Find where the given text appears and provide that cell's center as (X, Y) coordinate. 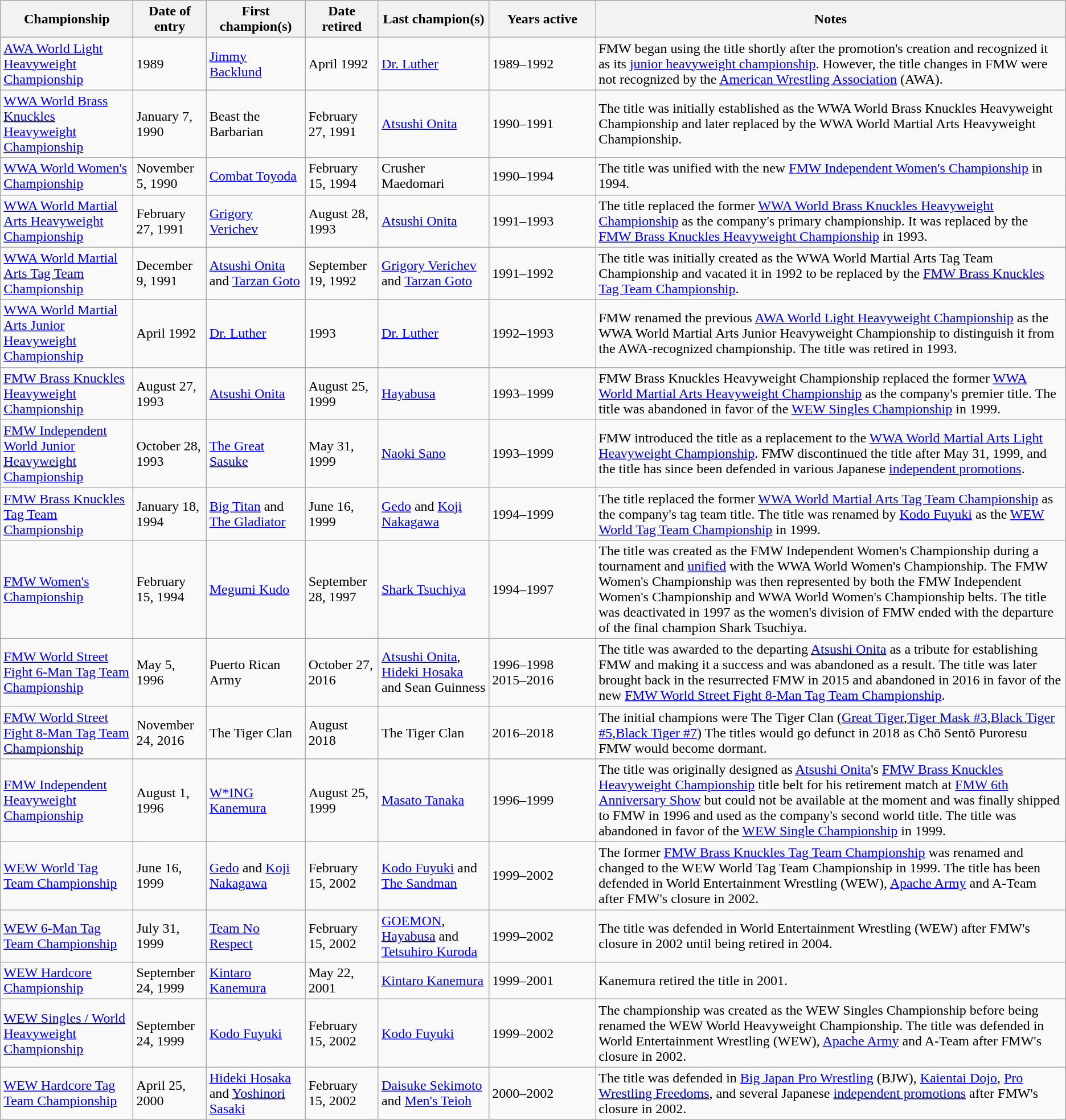
Atsushi Onita, Hideki Hosaka and Sean Guinness (433, 672)
WEW Hardcore Championship (67, 980)
The title was unified with the new FMW Independent Women's Championship in 1994. (831, 177)
1990–1994 (542, 177)
1996–1999 (542, 801)
FMW Women's Championship (67, 589)
October 27, 2016 (342, 672)
Combat Toyoda (256, 177)
WEW Singles / World Heavyweight Championship (67, 1033)
1996–19982015–2016 (542, 672)
November 24, 2016 (170, 732)
1991–1992 (542, 273)
WEW 6-Man Tag Team Championship (67, 936)
Date of entry (170, 19)
Megumi Kudo (256, 589)
April 25, 2000 (170, 1093)
FMW Brass Knuckles Tag Team Championship (67, 514)
FMW World Street Fight 6-Man Tag Team Championship (67, 672)
December 9, 1991 (170, 273)
W*ING Kanemura (256, 801)
First champion(s) (256, 19)
FMW World Street Fight 8-Man Tag Team Championship (67, 732)
The title was defended in World Entertainment Wrestling (WEW) after FMW's closure in 2002 until being retired in 2004. (831, 936)
2016–2018 (542, 732)
FMW Brass Knuckles Heavyweight Championship (67, 393)
Last champion(s) (433, 19)
Puerto Rican Army (256, 672)
1989–1992 (542, 64)
WWA World Martial Arts Junior Heavyweight Championship (67, 334)
August 1, 1996 (170, 801)
January 7, 1990 (170, 124)
1994–1997 (542, 589)
October 28, 1993 (170, 453)
WEW World Tag Team Championship (67, 876)
May 5, 1996 (170, 672)
July 31, 1999 (170, 936)
Grigory Verichev (256, 221)
1991–1993 (542, 221)
September 19, 1992 (342, 273)
September 28, 1997 (342, 589)
WWA World Martial Arts Heavyweight Championship (67, 221)
GOEMON, Hayabusa and Tetsuhiro Kuroda (433, 936)
August 2018 (342, 732)
May 31, 1999 (342, 453)
FMW Independent Heavyweight Championship (67, 801)
WWA World Women's Championship (67, 177)
1999–2001 (542, 980)
The Great Sasuke (256, 453)
Shark Tsuchiya (433, 589)
Date retired (342, 19)
Hayabusa (433, 393)
Masato Tanaka (433, 801)
January 18, 1994 (170, 514)
1992–1993 (542, 334)
Crusher Maedomari (433, 177)
WWA World Martial Arts Tag Team Championship (67, 273)
November 5, 1990 (170, 177)
Championship (67, 19)
1990–1991 (542, 124)
1989 (170, 64)
August 28, 1993 (342, 221)
AWA World Light Heavyweight Championship (67, 64)
Notes (831, 19)
Grigory Verichev and Tarzan Goto (433, 273)
Kodo Fuyuki and The Sandman (433, 876)
Team No Respect (256, 936)
August 27, 1993 (170, 393)
WEW Hardcore Tag Team Championship (67, 1093)
WWA World Brass Knuckles Heavyweight Championship (67, 124)
Atsushi Onita and Tarzan Goto (256, 273)
2000–2002 (542, 1093)
1994–1999 (542, 514)
Jimmy Backlund (256, 64)
Daisuke Sekimoto and Men's Teioh (433, 1093)
May 22, 2001 (342, 980)
Big Titan and The Gladiator (256, 514)
FMW Independent World Junior Heavyweight Championship (67, 453)
Beast the Barbarian (256, 124)
Hideki Hosaka and Yoshinori Sasaki (256, 1093)
Naoki Sano (433, 453)
Years active (542, 19)
1993 (342, 334)
Kanemura retired the title in 2001. (831, 980)
